From the cell containing the given text, extract its center point as (x, y) coordinate. 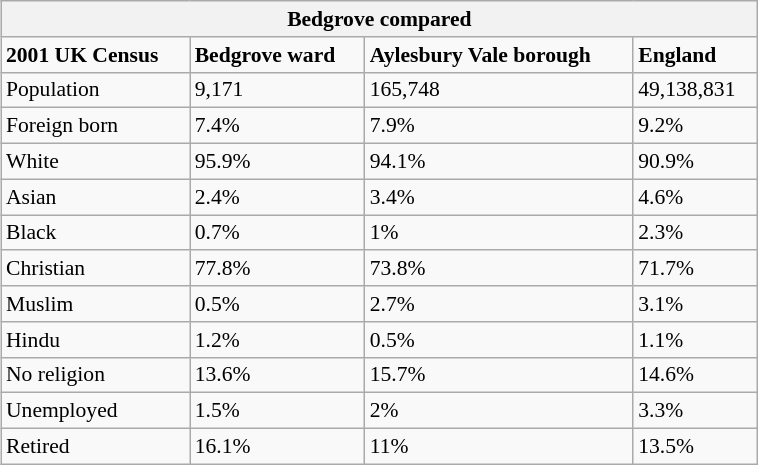
Unemployed (96, 411)
165,748 (500, 90)
Asian (96, 197)
Retired (96, 447)
Foreign born (96, 126)
1.5% (278, 411)
3.3% (696, 411)
3.1% (696, 304)
7.9% (500, 126)
2.3% (696, 233)
94.1% (500, 162)
11% (500, 447)
9.2% (696, 126)
0.7% (278, 233)
Bedgrove ward (278, 55)
2001 UK Census (96, 55)
3.4% (500, 197)
2% (500, 411)
77.8% (278, 269)
White (96, 162)
1.2% (278, 340)
Bedgrove compared (380, 19)
4.6% (696, 197)
13.5% (696, 447)
No religion (96, 375)
2.7% (500, 304)
14.6% (696, 375)
16.1% (278, 447)
13.6% (278, 375)
95.9% (278, 162)
Black (96, 233)
90.9% (696, 162)
71.7% (696, 269)
1.1% (696, 340)
England (696, 55)
9,171 (278, 90)
Hindu (96, 340)
7.4% (278, 126)
73.8% (500, 269)
Population (96, 90)
1% (500, 233)
15.7% (500, 375)
Christian (96, 269)
49,138,831 (696, 90)
Aylesbury Vale borough (500, 55)
Muslim (96, 304)
2.4% (278, 197)
